Find where the given text appears and provide that cell's center as (x, y) coordinate. 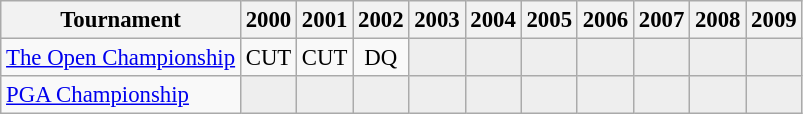
2009 (774, 20)
2001 (325, 20)
2000 (268, 20)
2008 (718, 20)
2006 (605, 20)
PGA Championship (121, 95)
2005 (549, 20)
DQ (381, 58)
2003 (437, 20)
2004 (493, 20)
The Open Championship (121, 58)
2002 (381, 20)
2007 (661, 20)
Tournament (121, 20)
